Extract the [X, Y] coordinate from the center of the cell holding the provided text.  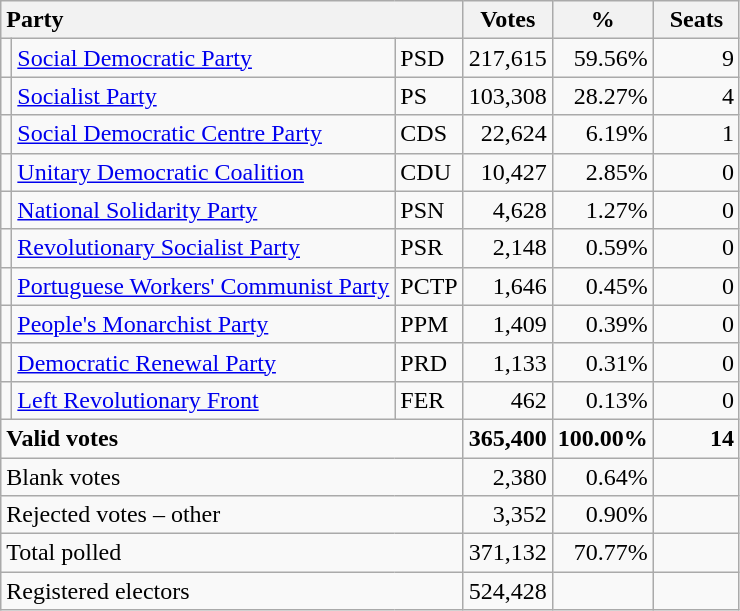
70.77% [602, 553]
4,628 [508, 210]
Democratic Renewal Party [204, 362]
PSR [429, 248]
Socialist Party [204, 96]
2,380 [508, 477]
0.31% [602, 362]
CDU [429, 172]
371,132 [508, 553]
0.64% [602, 477]
0.45% [602, 286]
22,624 [508, 134]
Votes [508, 20]
0.39% [602, 324]
Social Democratic Centre Party [204, 134]
PPM [429, 324]
1,646 [508, 286]
3,352 [508, 515]
Unitary Democratic Coalition [204, 172]
Social Democratic Party [204, 58]
28.27% [602, 96]
1,409 [508, 324]
100.00% [602, 438]
0.59% [602, 248]
Revolutionary Socialist Party [204, 248]
10,427 [508, 172]
PS [429, 96]
% [602, 20]
2.85% [602, 172]
National Solidarity Party [204, 210]
59.56% [602, 58]
103,308 [508, 96]
Total polled [232, 553]
9 [696, 58]
4 [696, 96]
365,400 [508, 438]
FER [429, 400]
PRD [429, 362]
Portuguese Workers' Communist Party [204, 286]
Registered electors [232, 591]
1,133 [508, 362]
6.19% [602, 134]
217,615 [508, 58]
CDS [429, 134]
Blank votes [232, 477]
Valid votes [232, 438]
PSN [429, 210]
Party [232, 20]
Left Revolutionary Front [204, 400]
PCTP [429, 286]
1.27% [602, 210]
1 [696, 134]
People's Monarchist Party [204, 324]
0.13% [602, 400]
2,148 [508, 248]
Seats [696, 20]
Rejected votes – other [232, 515]
14 [696, 438]
462 [508, 400]
524,428 [508, 591]
PSD [429, 58]
0.90% [602, 515]
